Search for the cell housing the specified text and yield its (x, y) center coordinate. 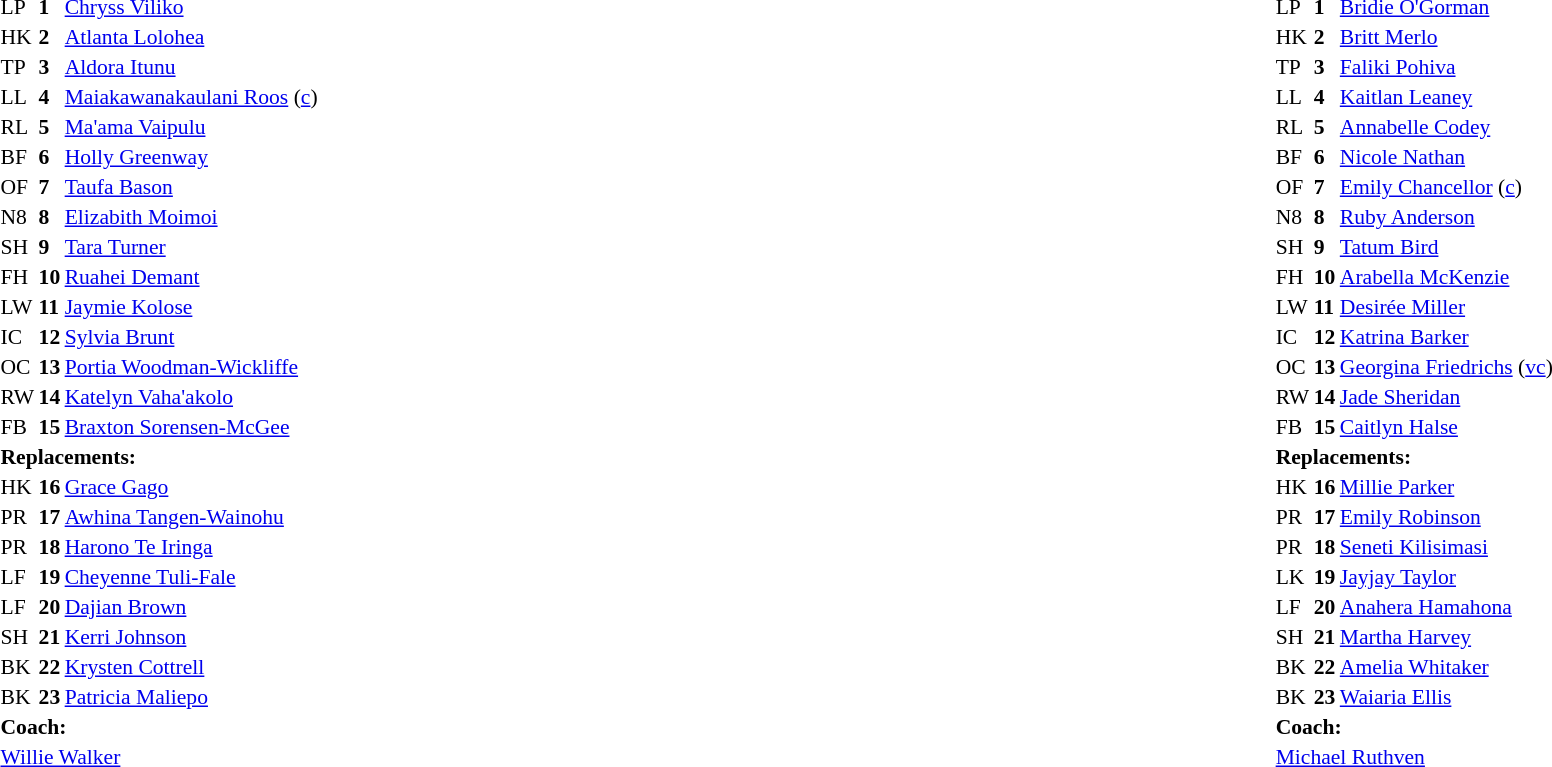
IC (1292, 337)
Tara Turner (191, 247)
Braxton Sorensen-McGee (191, 427)
LL (1292, 97)
Grace Gago (191, 487)
LF (1292, 607)
Elizabith Moimoi (191, 217)
Harono Te Iringa (191, 547)
Sylvia Brunt (191, 337)
Atlanta Lolohea (191, 37)
Jaymie Kolose (191, 307)
Katelyn Vaha'akolo (191, 397)
RL (1292, 127)
Portia Woodman-Wickliffe (191, 367)
LK (1292, 577)
Cheyenne Tuli-Fale (191, 577)
N8 (1292, 217)
TP (1292, 67)
Taufa Bason (191, 187)
LW (1292, 307)
Patricia Maliepo (191, 697)
Maiakawanakaulani Roos (c) (191, 97)
OF (1292, 187)
OC (1292, 367)
RW (1292, 397)
BF (1292, 157)
Awhina Tangen-Wainohu (191, 517)
Krysten Cottrell (191, 667)
Aldora Itunu (191, 67)
Holly Greenway (191, 157)
Ruahei Demant (191, 277)
Dajian Brown (191, 607)
FH (1292, 277)
FB (1292, 427)
Kerri Johnson (191, 637)
Ma'ama Vaipulu (191, 127)
